Output the (x, y) coordinate of the center of the cell containing the given text.  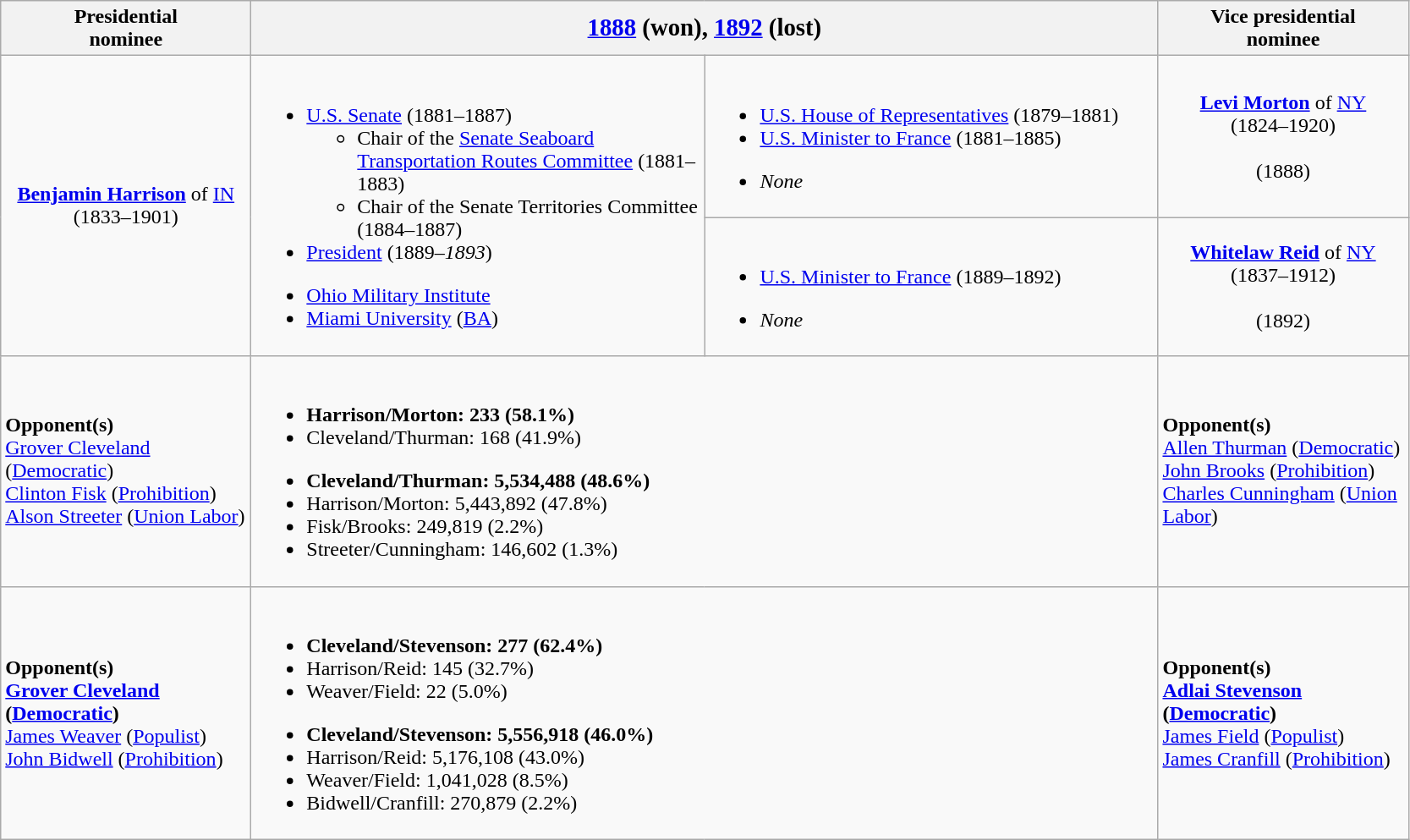
1888 (won), 1892 (lost) (705, 29)
Opponent(s)Grover Cleveland (Democratic)Clinton Fisk (Prohibition)Alson Streeter (Union Labor) (126, 471)
U.S. House of Representatives (1879–1881)U.S. Minister to France (1881–1885)None (931, 137)
U.S. Minister to France (1889–1892)None (931, 287)
Vice presidentialnominee (1283, 29)
Opponent(s)Allen Thurman (Democratic)John Brooks (Prohibition)Charles Cunningham (Union Labor) (1283, 471)
Opponent(s)Adlai Stevenson (Democratic)James Field (Populist)James Cranfill (Prohibition) (1283, 712)
Whitelaw Reid of NY(1837–1912)(1892) (1283, 287)
Presidentialnominee (126, 29)
Benjamin Harrison of IN(1833–1901) (126, 206)
Opponent(s)Grover Cleveland (Democratic)James Weaver (Populist)John Bidwell (Prohibition) (126, 712)
Levi Morton of NY(1824–1920)(1888) (1283, 137)
